Capture the cell that displays the provided text and extract its [x, y] central coordinate. 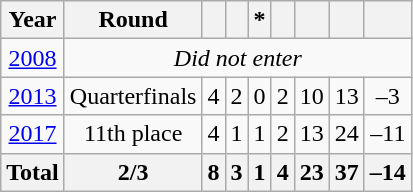
37 [346, 172]
24 [346, 134]
2/3 [133, 172]
–14 [388, 172]
2008 [33, 58]
–3 [388, 96]
* [260, 20]
Round [133, 20]
2017 [33, 134]
10 [312, 96]
11th place [133, 134]
23 [312, 172]
Quarterfinals [133, 96]
Did not enter [238, 58]
0 [260, 96]
8 [214, 172]
2013 [33, 96]
Total [33, 172]
3 [236, 172]
–11 [388, 134]
Year [33, 20]
